Capture the cell that displays the provided text and extract its [x, y] central coordinate. 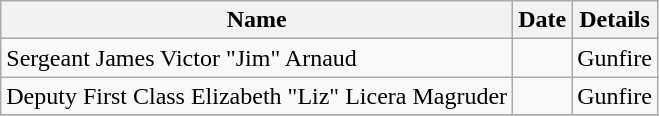
Name [257, 20]
Date [542, 20]
Sergeant James Victor "Jim" Arnaud [257, 58]
Details [615, 20]
Deputy First Class Elizabeth "Liz" Licera Magruder [257, 96]
